Identify which cell holds the provided text, then report its (x, y) central coordinate. 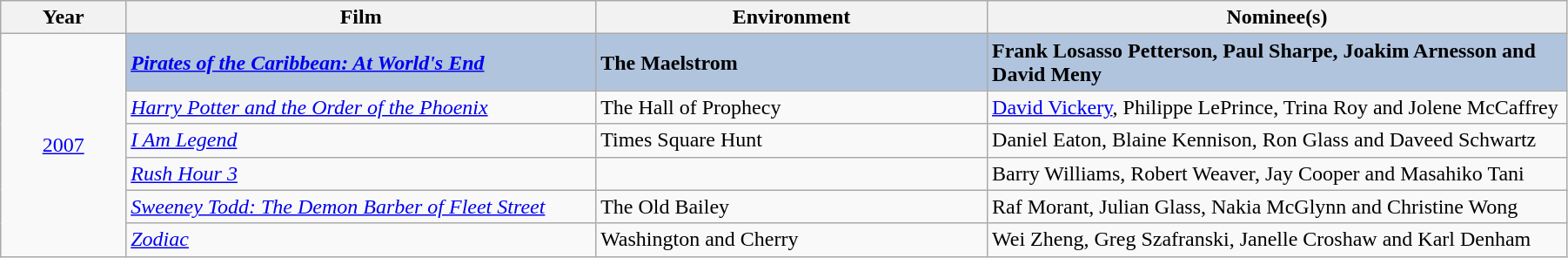
Harry Potter and the Order of the Phoenix (361, 107)
David Vickery, Philippe LePrince, Trina Roy and Jolene McCaffrey (1277, 107)
Sweeney Todd: The Demon Barber of Fleet Street (361, 207)
Nominee(s) (1277, 17)
The Old Bailey (792, 207)
Wei Zheng, Greg Szafranski, Janelle Croshaw and Karl Denham (1277, 240)
I Am Legend (361, 140)
The Maelstrom (792, 63)
Year (64, 17)
The Hall of Prophecy (792, 107)
Film (361, 17)
Zodiac (361, 240)
Washington and Cherry (792, 240)
Pirates of the Caribbean: At World's End (361, 63)
Frank Losasso Petterson, Paul Sharpe, Joakim Arnesson and David Meny (1277, 63)
Barry Williams, Robert Weaver, Jay Cooper and Masahiko Tani (1277, 173)
Rush Hour 3 (361, 173)
Raf Morant, Julian Glass, Nakia McGlynn and Christine Wong (1277, 207)
Times Square Hunt (792, 140)
2007 (64, 145)
Environment (792, 17)
Daniel Eaton, Blaine Kennison, Ron Glass and Daveed Schwartz (1277, 140)
